For the text-containing cell, return its midpoint in (x, y) coordinate format. 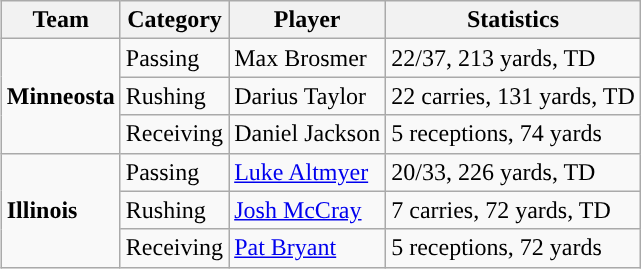
Josh McCray (308, 210)
Player (308, 20)
Max Brosmer (308, 58)
Category (174, 20)
Darius Taylor (308, 96)
5 receptions, 74 yards (514, 134)
22 carries, 131 yards, TD (514, 96)
20/33, 226 yards, TD (514, 172)
22/37, 213 yards, TD (514, 58)
5 receptions, 72 yards (514, 248)
Daniel Jackson (308, 134)
Statistics (514, 20)
Minneosta (60, 96)
7 carries, 72 yards, TD (514, 210)
Team (60, 20)
Pat Bryant (308, 248)
Illinois (60, 210)
Luke Altmyer (308, 172)
